Identify which cell holds the provided text, then report its (x, y) central coordinate. 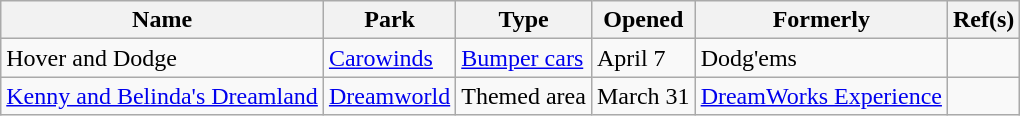
Park (389, 20)
Bumper cars (524, 58)
Carowinds (389, 58)
Themed area (524, 96)
April 7 (643, 58)
Name (162, 20)
Dodg'ems (821, 58)
Opened (643, 20)
DreamWorks Experience (821, 96)
Hover and Dodge (162, 58)
Formerly (821, 20)
Type (524, 20)
Dreamworld (389, 96)
Ref(s) (983, 20)
Kenny and Belinda's Dreamland (162, 96)
March 31 (643, 96)
